Search for the cell housing the specified text and yield its (x, y) center coordinate. 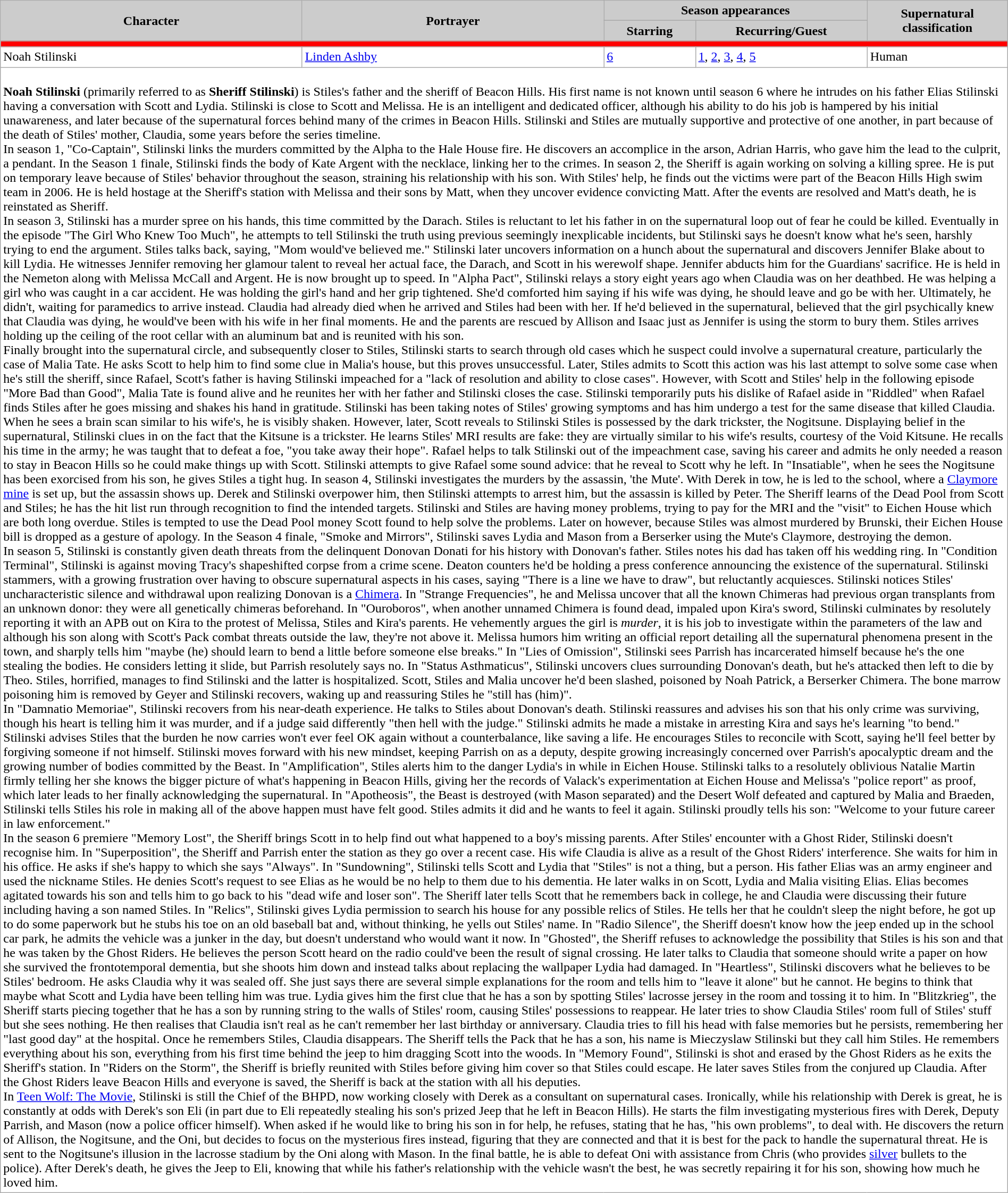
Linden Ashby (453, 57)
Human (937, 57)
Recurring/Guest (782, 31)
6 (650, 57)
Noah Stilinski (151, 57)
Character (151, 21)
Portrayer (453, 21)
1, 2, 3, 4, 5 (782, 57)
Supernatural classification (937, 21)
Starring (650, 31)
Season appearances (736, 11)
